Find where the given text appears and provide that cell's center as [X, Y] coordinate. 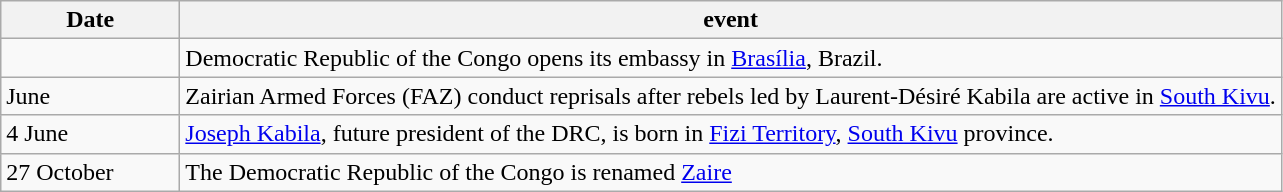
27 October [90, 172]
Joseph Kabila, future president of the DRC, is born in Fizi Territory, South Kivu province. [731, 134]
The Democratic Republic of the Congo is renamed Zaire [731, 172]
Date [90, 20]
event [731, 20]
Democratic Republic of the Congo opens its embassy in Brasília, Brazil. [731, 58]
Zairian Armed Forces (FAZ) conduct reprisals after rebels led by Laurent-Désiré Kabila are active in South Kivu. [731, 96]
4 June [90, 134]
June [90, 96]
